Capture the cell that displays the provided text and extract its (x, y) central coordinate. 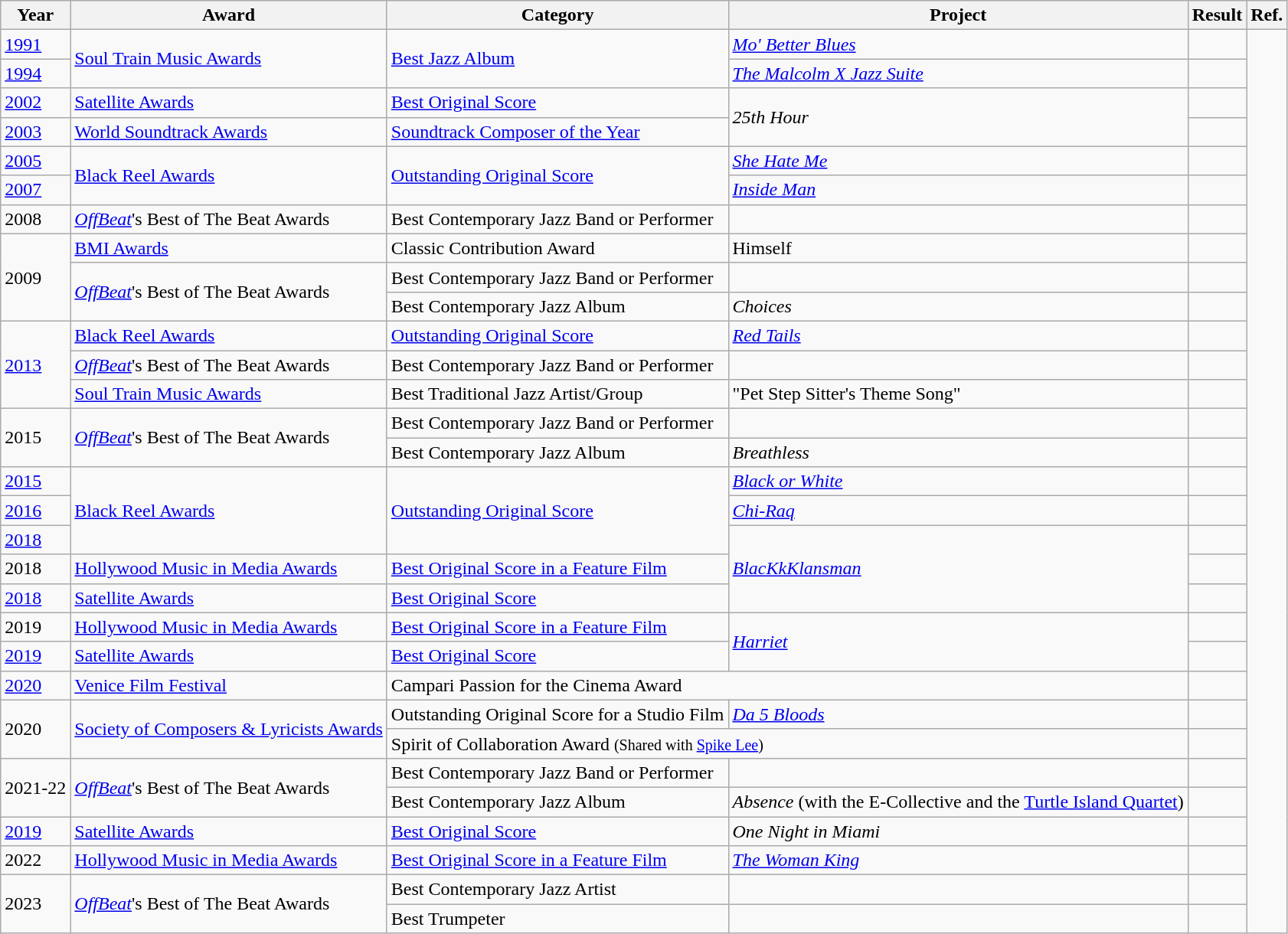
Harriet (958, 642)
2021-22 (35, 787)
Spirit of Collaboration Award (Shared with Spike Lee) (787, 743)
2022 (35, 861)
2003 (35, 132)
Choices (958, 306)
2002 (35, 103)
Chi-Raq (958, 511)
Best Contemporary Jazz Artist (557, 890)
Society of Composers & Lyricists Awards (229, 729)
Best Trumpeter (557, 919)
Campari Passion for the Cinema Award (787, 685)
"Pet Step Sitter's Theme Song" (958, 394)
2016 (35, 511)
Inside Man (958, 190)
She Hate Me (958, 161)
Outstanding Original Score for a Studio Film (557, 714)
2005 (35, 161)
Da 5 Bloods (958, 714)
Project (958, 15)
Result (1217, 15)
1991 (35, 44)
Category (557, 15)
BMI Awards (229, 248)
Ref. (1267, 15)
25th Hour (958, 117)
One Night in Miami (958, 831)
Year (35, 15)
Venice Film Festival (229, 685)
Award (229, 15)
Classic Contribution Award (557, 248)
World Soundtrack Awards (229, 132)
The Woman King (958, 861)
Best Jazz Album (557, 59)
Soundtrack Composer of the Year (557, 132)
Black or White (958, 482)
Red Tails (958, 335)
Mo' Better Blues (958, 44)
Breathless (958, 452)
2023 (35, 904)
BlacKkKlansman (958, 569)
Best Traditional Jazz Artist/Group (557, 394)
2008 (35, 219)
2007 (35, 190)
2009 (35, 277)
The Malcolm X Jazz Suite (958, 73)
2013 (35, 364)
Absence (with the E-Collective and the Turtle Island Quartet) (958, 802)
1994 (35, 73)
Himself (958, 248)
